Return (x, y) of the center of cell containing provided text 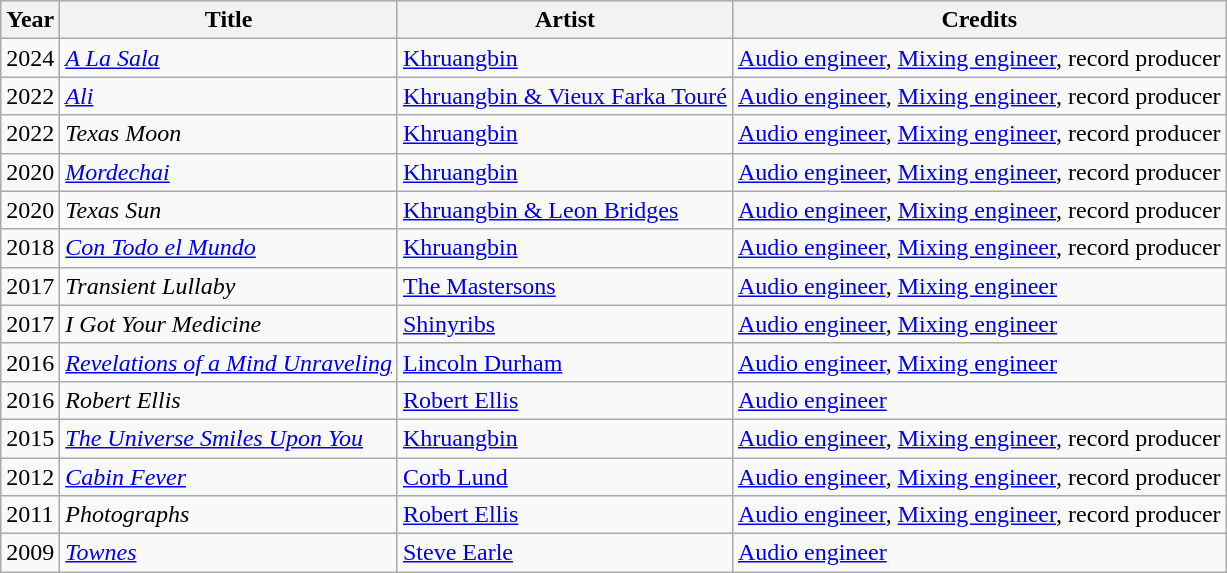
Year (30, 20)
Texas Moon (229, 134)
Townes (229, 553)
2012 (30, 477)
Khruangbin & Leon Bridges (564, 210)
2009 (30, 553)
Credits (979, 20)
Photographs (229, 515)
The Mastersons (564, 286)
Mordechai (229, 172)
Shinyribs (564, 324)
2015 (30, 438)
2011 (30, 515)
Texas Sun (229, 210)
2024 (30, 58)
Steve Earle (564, 553)
Lincoln Durham (564, 362)
Cabin Fever (229, 477)
Khruangbin & Vieux Farka Touré (564, 96)
Corb Lund (564, 477)
I Got Your Medicine (229, 324)
Revelations of a Mind Unraveling (229, 362)
Title (229, 20)
The Universe Smiles Upon You (229, 438)
Con Todo el Mundo (229, 248)
Transient Lullaby (229, 286)
Ali (229, 96)
Artist (564, 20)
2018 (30, 248)
A La Sala (229, 58)
